Output the (x, y) coordinate of the center of the cell containing the given text.  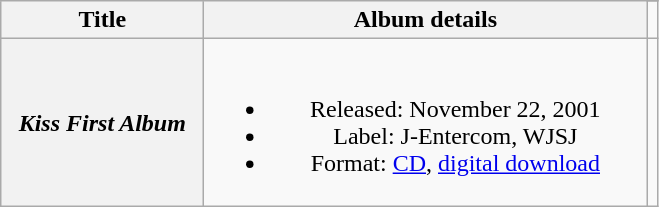
Released: November 22, 2001Label: J-Entercom, WJSJFormat: CD, digital download (426, 122)
Kiss First Album (102, 122)
Album details (426, 20)
Title (102, 20)
